Capture the cell that displays the provided text and extract its [X, Y] central coordinate. 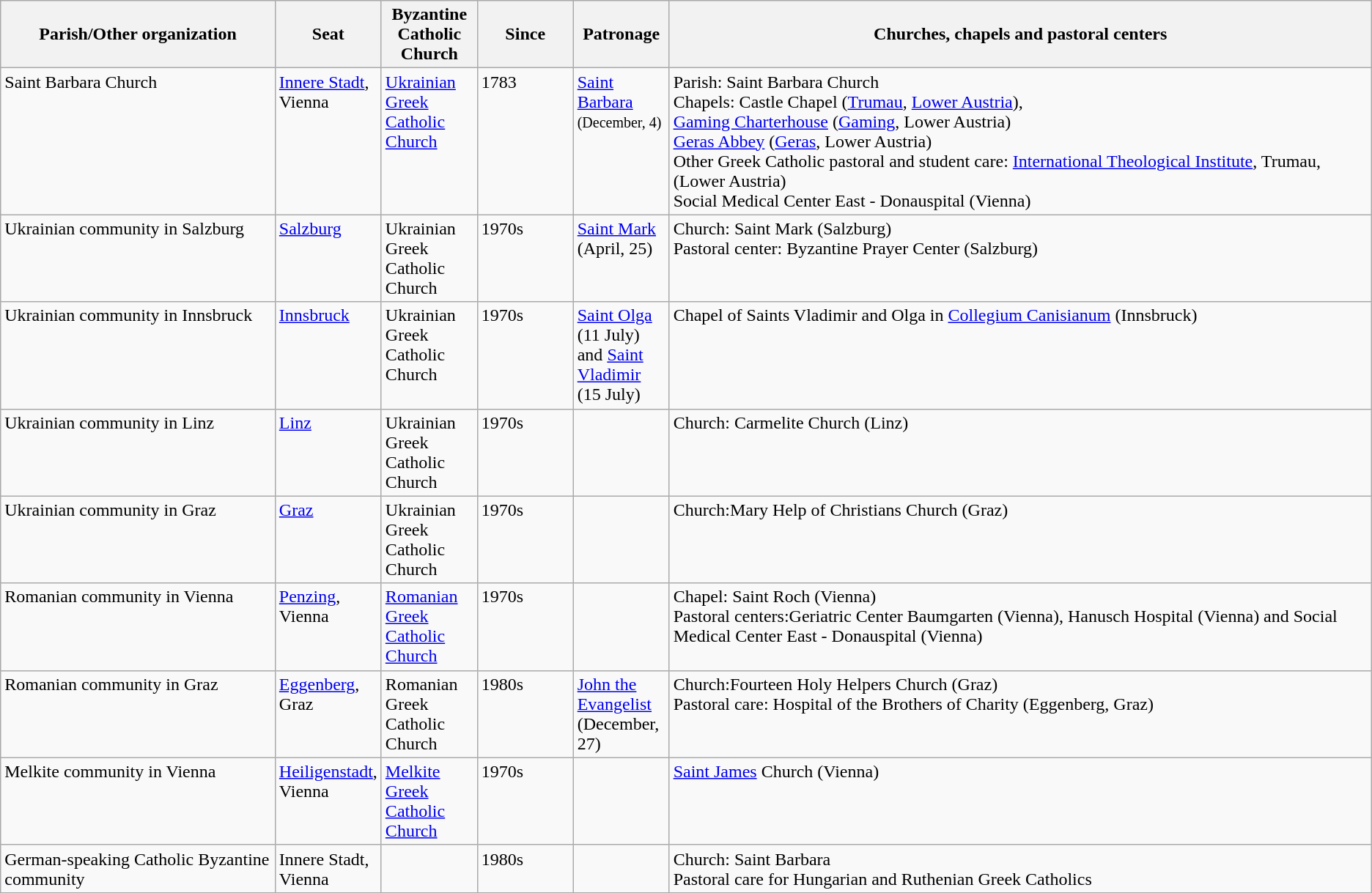
Melkite Greek Catholic Church [429, 801]
Saint Barbara (December, 4) [622, 141]
Church: Saint BarbaraPastoral care for Hungarian and Ruthenian Greek Catholics [1020, 869]
John the Evangelist (December, 27) [622, 714]
Saint Barbara Church [138, 141]
German-speaking Catholic Byzantine community [138, 869]
Romanian community in Graz [138, 714]
Ukrainian community in Linz [138, 453]
Seat [328, 34]
Saint James Church (Vienna) [1020, 801]
Linz [328, 453]
Byzantine Catholic Church [429, 34]
1783 [525, 141]
Saint Mark (April, 25) [622, 258]
Ukrainian community in Salzburg [138, 258]
Ukrainian community in Graz [138, 539]
Eggenberg, Graz [328, 714]
Heiligenstadt, Vienna [328, 801]
Parish/Other organization [138, 34]
Saint Olga (11 July) and Saint Vladimir (15 July) [622, 355]
Innsbruck [328, 355]
Ukrainian community in Innsbruck [138, 355]
Churches, chapels and pastoral centers [1020, 34]
Church:Fourteen Holy Helpers Church (Graz)Pastoral care: Hospital of the Brothers of Charity (Eggenberg, Graz) [1020, 714]
Church: Saint Mark (Salzburg)Pastoral center: Byzantine Prayer Center (Salzburg) [1020, 258]
Patronage [622, 34]
Salzburg [328, 258]
Melkite community in Vienna [138, 801]
Graz [328, 539]
Chapel of Saints Vladimir and Olga in Collegium Canisianum (Innsbruck) [1020, 355]
Since [525, 34]
Romanian community in Vienna [138, 627]
Church: Carmelite Church (Linz) [1020, 453]
Church:Mary Help of Christians Church (Graz) [1020, 539]
Penzing, Vienna [328, 627]
